Find where the given text appears and provide that cell's center as (X, Y) coordinate. 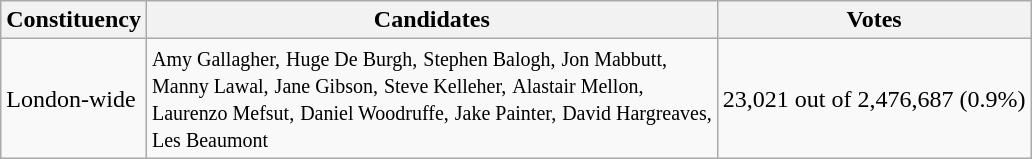
London-wide (74, 98)
Candidates (432, 20)
Constituency (74, 20)
Votes (874, 20)
23,021 out of 2,476,687 (0.9%) (874, 98)
